Detect which cell encompasses the target text, then output its (x, y) center coordinate. 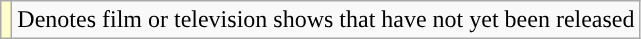
Denotes film or television shows that have not yet been released (326, 20)
